Locate the cell with the specified text and output its [X, Y] center coordinate. 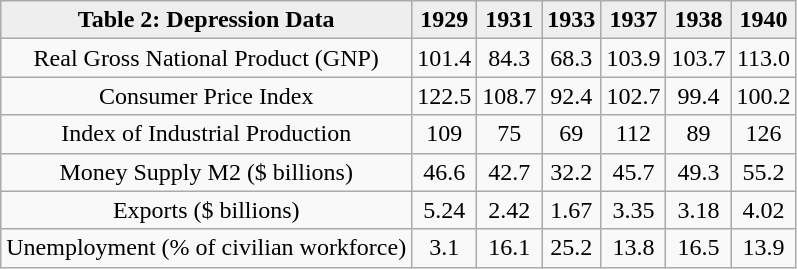
109 [444, 134]
46.6 [444, 172]
68.3 [572, 58]
113.0 [764, 58]
16.5 [698, 248]
99.4 [698, 96]
5.24 [444, 210]
3.1 [444, 248]
75 [510, 134]
92.4 [572, 96]
1940 [764, 20]
122.5 [444, 96]
4.02 [764, 210]
32.2 [572, 172]
1931 [510, 20]
3.18 [698, 210]
Table 2: Depression Data [206, 20]
13.8 [634, 248]
42.7 [510, 172]
100.2 [764, 96]
Consumer Price Index [206, 96]
Money Supply M2 ($ billions) [206, 172]
1933 [572, 20]
103.7 [698, 58]
45.7 [634, 172]
69 [572, 134]
49.3 [698, 172]
Exports ($ billions) [206, 210]
102.7 [634, 96]
3.35 [634, 210]
Real Gross National Product (GNP) [206, 58]
1929 [444, 20]
1.67 [572, 210]
Unemployment (% of civilian workforce) [206, 248]
2.42 [510, 210]
25.2 [572, 248]
13.9 [764, 248]
55.2 [764, 172]
108.7 [510, 96]
84.3 [510, 58]
16.1 [510, 248]
101.4 [444, 58]
112 [634, 134]
103.9 [634, 58]
1938 [698, 20]
89 [698, 134]
1937 [634, 20]
126 [764, 134]
Index of Industrial Production [206, 134]
